Search for the cell housing the specified text and yield its [X, Y] center coordinate. 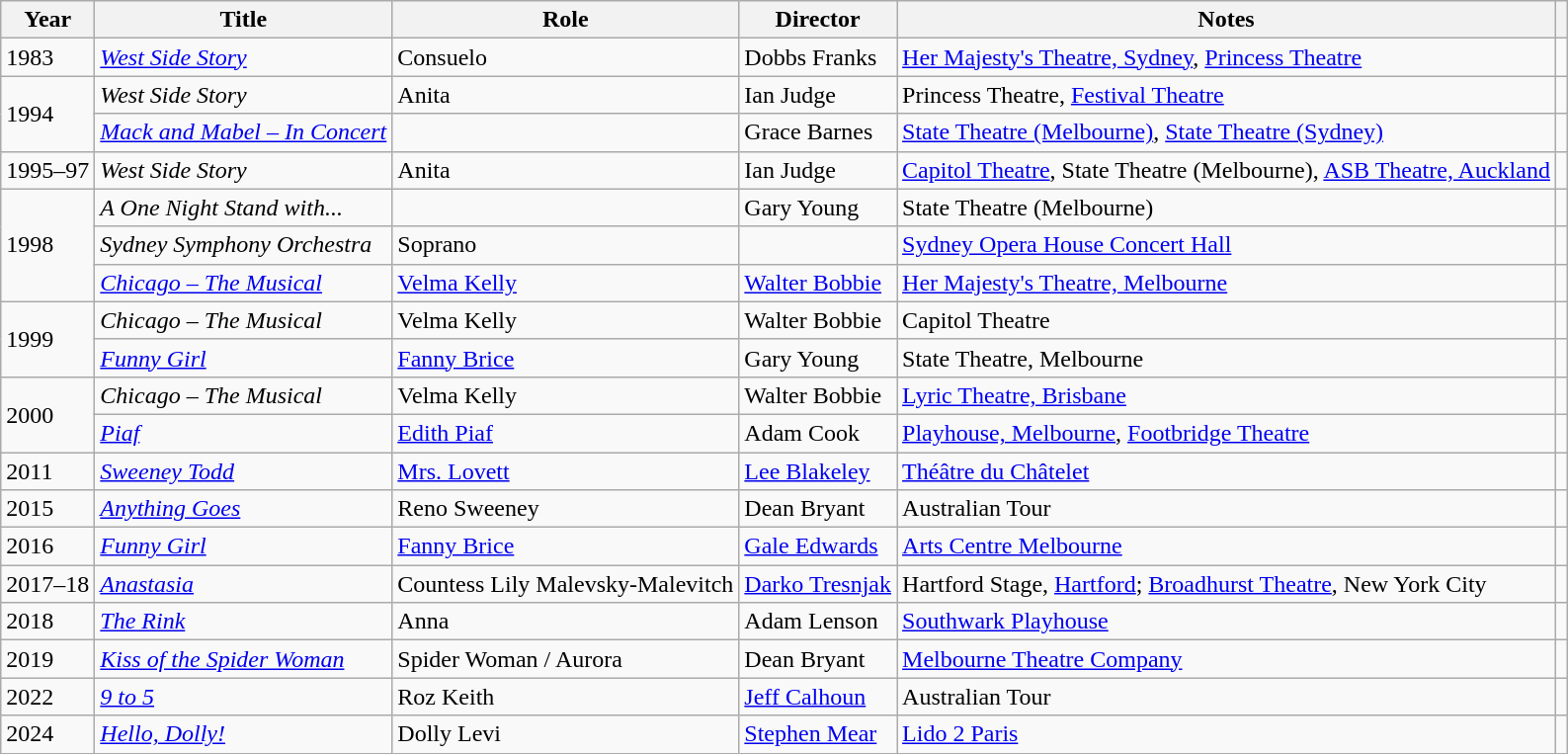
1999 [47, 339]
9 to 5 [243, 697]
Lee Blakeley [818, 471]
Southwark Playhouse [1227, 622]
Stephen Mear [818, 734]
Notes [1227, 20]
2000 [47, 414]
2018 [47, 622]
Adam Cook [818, 433]
Mrs. Lovett [565, 471]
Roz Keith [565, 697]
Lyric Theatre, Brisbane [1227, 395]
The Rink [243, 622]
Grace Barnes [818, 132]
Princess Theatre, Festival Theatre [1227, 95]
Kiss of the Spider Woman [243, 659]
2017–18 [47, 584]
2024 [47, 734]
1994 [47, 114]
Reno Sweeney [565, 509]
Melbourne Theatre Company [1227, 659]
Dobbs Franks [818, 57]
Darko Tresnjak [818, 584]
Countess Lily Malevsky-Malevitch [565, 584]
Adam Lenson [818, 622]
Piaf [243, 433]
2022 [47, 697]
Role [565, 20]
Sydney Opera House Concert Hall [1227, 245]
Arts Centre Melbourne [1227, 546]
Director [818, 20]
Dolly Levi [565, 734]
Sweeney Todd [243, 471]
Anna [565, 622]
Anything Goes [243, 509]
State Theatre, Melbourne [1227, 358]
Capitol Theatre, State Theatre (Melbourne), ASB Theatre, Auckland [1227, 170]
Jeff Calhoun [818, 697]
Title [243, 20]
2011 [47, 471]
Théâtre du Châtelet [1227, 471]
Hartford Stage, Hartford; Broadhurst Theatre, New York City [1227, 584]
Hello, Dolly! [243, 734]
1998 [47, 245]
Consuelo [565, 57]
Soprano [565, 245]
State Theatre (Melbourne), State Theatre (Sydney) [1227, 132]
2019 [47, 659]
Playhouse, Melbourne, Footbridge Theatre [1227, 433]
Lido 2 Paris [1227, 734]
Edith Piaf [565, 433]
Spider Woman / Aurora [565, 659]
Anastasia [243, 584]
Year [47, 20]
2015 [47, 509]
1995–97 [47, 170]
Gale Edwards [818, 546]
2016 [47, 546]
Capitol Theatre [1227, 320]
Her Majesty's Theatre, Sydney, Princess Theatre [1227, 57]
Sydney Symphony Orchestra [243, 245]
A One Night Stand with... [243, 208]
State Theatre (Melbourne) [1227, 208]
Mack and Mabel – In Concert [243, 132]
1983 [47, 57]
Her Majesty's Theatre, Melbourne [1227, 283]
